Pinpoint the cell where the given text exists, returning its (X, Y) midpoint coordinate. 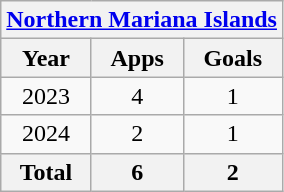
Goals (232, 58)
4 (137, 96)
Total (46, 172)
Year (46, 58)
Northern Mariana Islands (142, 20)
2024 (46, 134)
6 (137, 172)
Apps (137, 58)
2023 (46, 96)
